Provide the (x, y) coordinate of the cell's center where the given text is located.  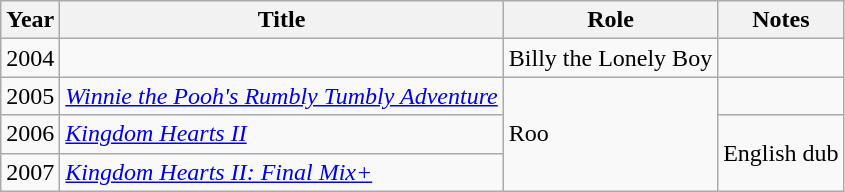
Notes (781, 20)
2005 (30, 96)
Kingdom Hearts II (282, 134)
Role (610, 20)
Title (282, 20)
Kingdom Hearts II: Final Mix+ (282, 172)
Billy the Lonely Boy (610, 58)
Year (30, 20)
2006 (30, 134)
Roo (610, 134)
Winnie the Pooh's Rumbly Tumbly Adventure (282, 96)
2004 (30, 58)
English dub (781, 153)
2007 (30, 172)
